Detect which cell encompasses the target text, then output its [X, Y] center coordinate. 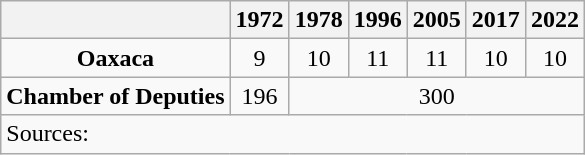
196 [260, 96]
2022 [554, 20]
1996 [378, 20]
Sources: [293, 134]
1978 [318, 20]
Oaxaca [116, 58]
300 [436, 96]
2017 [496, 20]
1972 [260, 20]
9 [260, 58]
2005 [436, 20]
Chamber of Deputies [116, 96]
